Provide the [x, y] coordinate of the cell's center where the given text is located.  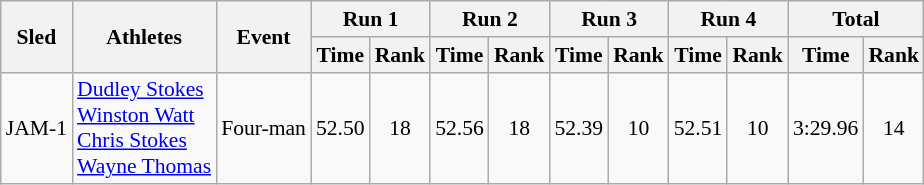
Event [264, 36]
Run 3 [608, 19]
Run 2 [490, 19]
Athletes [144, 36]
52.51 [698, 128]
52.50 [340, 128]
52.39 [578, 128]
Run 4 [728, 19]
52.56 [460, 128]
Run 1 [370, 19]
14 [894, 128]
3:29.96 [826, 128]
JAM-1 [36, 128]
Dudley StokesWinston WattChris StokesWayne Thomas [144, 128]
Four-man [264, 128]
Sled [36, 36]
Total [856, 19]
